Identify which cell holds the provided text, then report its (x, y) central coordinate. 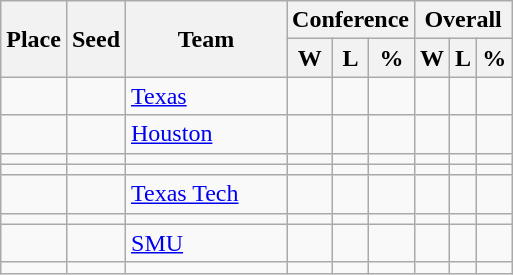
Place (34, 39)
Conference (351, 20)
Team (206, 39)
SMU (206, 243)
Houston (206, 134)
Seed (96, 39)
Texas (206, 96)
Overall (462, 20)
Texas Tech (206, 194)
